Identify which cell holds the provided text, then report its [X, Y] central coordinate. 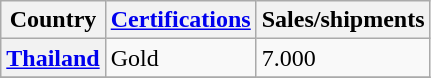
Sales/shipments [343, 20]
Country [53, 20]
Certifications [180, 20]
Gold [180, 58]
Thailand [53, 58]
7.000 [343, 58]
